Search for the cell housing the specified text and yield its [X, Y] center coordinate. 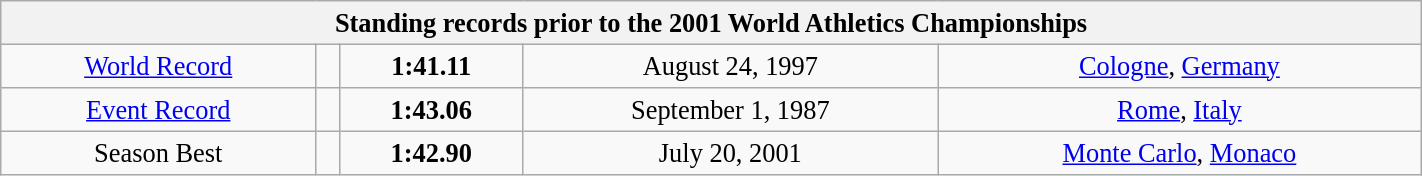
August 24, 1997 [730, 66]
September 1, 1987 [730, 109]
1:43.06 [431, 109]
Monte Carlo, Monaco [1180, 153]
July 20, 2001 [730, 153]
Cologne, Germany [1180, 66]
1:42.90 [431, 153]
Season Best [158, 153]
Standing records prior to the 2001 World Athletics Championships [711, 22]
Event Record [158, 109]
Rome, Italy [1180, 109]
World Record [158, 66]
1:41.11 [431, 66]
